Return the (X, Y) coordinate for the center point of the cell that contains the specified text.  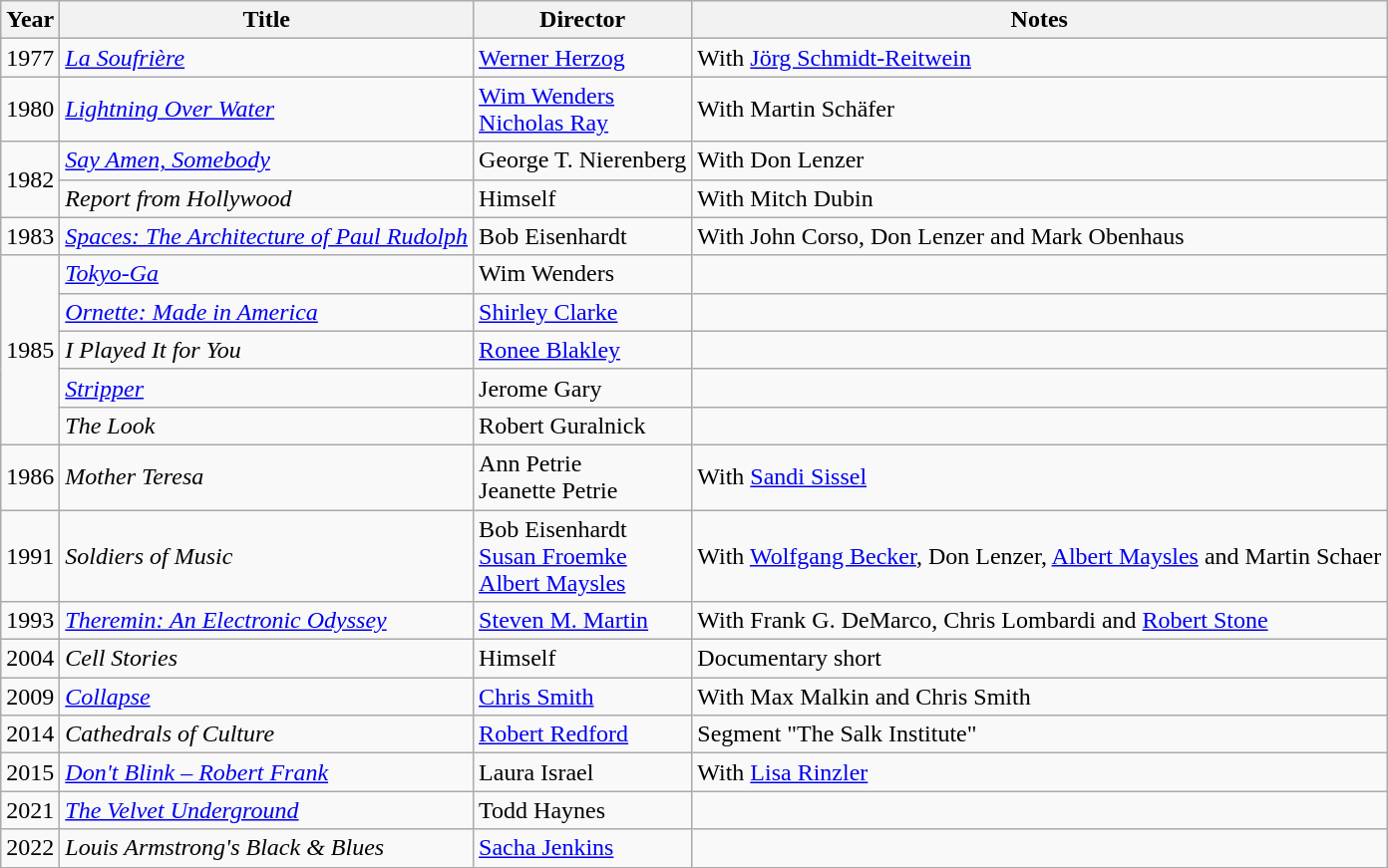
2009 (30, 697)
Director (582, 20)
Notes (1039, 20)
1980 (30, 110)
With John Corso, Don Lenzer and Mark Obenhaus (1039, 236)
With Jörg Schmidt-Reitwein (1039, 58)
2021 (30, 810)
I Played It for You (267, 350)
Jerome Gary (582, 388)
With Mitch Dubin (1039, 198)
1983 (30, 236)
1986 (30, 476)
With Wolfgang Becker, Don Lenzer, Albert Maysles and Martin Schaer (1039, 556)
With Martin Schäfer (1039, 110)
Robert Redford (582, 734)
1977 (30, 58)
Wim Wenders (582, 274)
With Don Lenzer (1039, 160)
Don't Blink – Robert Frank (267, 772)
Stripper (267, 388)
Louis Armstrong's Black & Blues (267, 848)
1993 (30, 621)
Ronee Blakley (582, 350)
Bob EisenhardtSusan FroemkeAlbert Maysles (582, 556)
Ornette: Made in America (267, 312)
2015 (30, 772)
1985 (30, 350)
Chris Smith (582, 697)
Cathedrals of Culture (267, 734)
Shirley Clarke (582, 312)
Todd Haynes (582, 810)
Robert Guralnick (582, 426)
Documentary short (1039, 659)
Year (30, 20)
Segment "The Salk Institute" (1039, 734)
Title (267, 20)
Mother Teresa (267, 476)
Lightning Over Water (267, 110)
The Look (267, 426)
With Frank G. DeMarco, Chris Lombardi and Robert Stone (1039, 621)
With Max Malkin and Chris Smith (1039, 697)
With Lisa Rinzler (1039, 772)
2004 (30, 659)
Sacha Jenkins (582, 848)
The Velvet Underground (267, 810)
Theremin: An Electronic Odyssey (267, 621)
Ann PetrieJeanette Petrie (582, 476)
Bob Eisenhardt (582, 236)
Steven M. Martin (582, 621)
Cell Stories (267, 659)
With Sandi Sissel (1039, 476)
George T. Nierenberg (582, 160)
1982 (30, 179)
Spaces: The Architecture of Paul Rudolph (267, 236)
La Soufrière (267, 58)
2014 (30, 734)
Laura Israel (582, 772)
Wim WendersNicholas Ray (582, 110)
Say Amen, Somebody (267, 160)
Werner Herzog (582, 58)
1991 (30, 556)
Tokyo-Ga (267, 274)
2022 (30, 848)
Soldiers of Music (267, 556)
Collapse (267, 697)
Report from Hollywood (267, 198)
